Capture the cell that displays the provided text and extract its [X, Y] central coordinate. 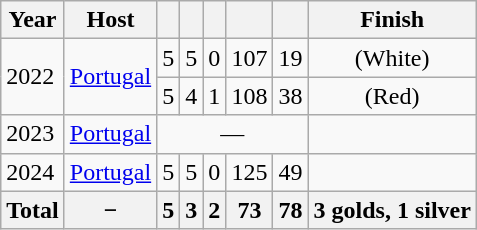
125 [250, 172]
19 [290, 58]
2024 [33, 172]
(White) [392, 58]
— [232, 134]
(Red) [392, 96]
Finish [392, 20]
Year [33, 20]
2 [214, 210]
− [110, 210]
108 [250, 96]
Total [33, 210]
Host [110, 20]
4 [192, 96]
2022 [33, 77]
1 [214, 96]
73 [250, 210]
78 [290, 210]
3 [192, 210]
107 [250, 58]
49 [290, 172]
38 [290, 96]
2023 [33, 134]
3 golds, 1 silver [392, 210]
